Pinpoint the cell where the given text exists, returning its (x, y) midpoint coordinate. 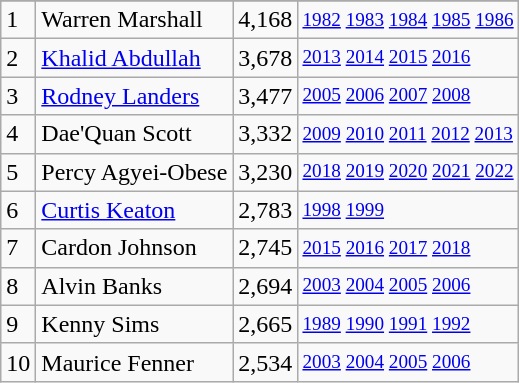
2013 2014 2015 2016 (408, 58)
2 (18, 58)
1998 1999 (408, 210)
3 (18, 96)
Warren Marshall (134, 20)
Cardon Johnson (134, 248)
5 (18, 172)
9 (18, 324)
2,694 (266, 286)
2005 2006 2007 2008 (408, 96)
3,230 (266, 172)
1982 1983 1984 1985 1986 (408, 20)
4,168 (266, 20)
10 (18, 362)
2015 2016 2017 2018 (408, 248)
3,678 (266, 58)
Maurice Fenner (134, 362)
Dae'Quan Scott (134, 134)
Rodney Landers (134, 96)
2,534 (266, 362)
Alvin Banks (134, 286)
Kenny Sims (134, 324)
2,745 (266, 248)
3,332 (266, 134)
Percy Agyei-Obese (134, 172)
1 (18, 20)
4 (18, 134)
7 (18, 248)
Curtis Keaton (134, 210)
2009 2010 2011 2012 2013 (408, 134)
2,783 (266, 210)
1989 1990 1991 1992 (408, 324)
3,477 (266, 96)
2,665 (266, 324)
6 (18, 210)
Khalid Abdullah (134, 58)
8 (18, 286)
2018 2019 2020 2021 2022 (408, 172)
